For the text-containing cell, return its midpoint in [X, Y] coordinate format. 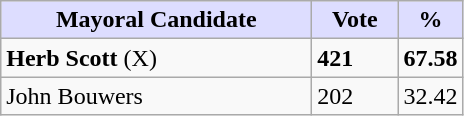
Herb Scott (X) [156, 58]
Mayoral Candidate [156, 20]
421 [355, 58]
67.58 [430, 58]
Vote [355, 20]
John Bouwers [156, 96]
32.42 [430, 96]
202 [355, 96]
% [430, 20]
